Pinpoint the cell where the given text exists, returning its [X, Y] midpoint coordinate. 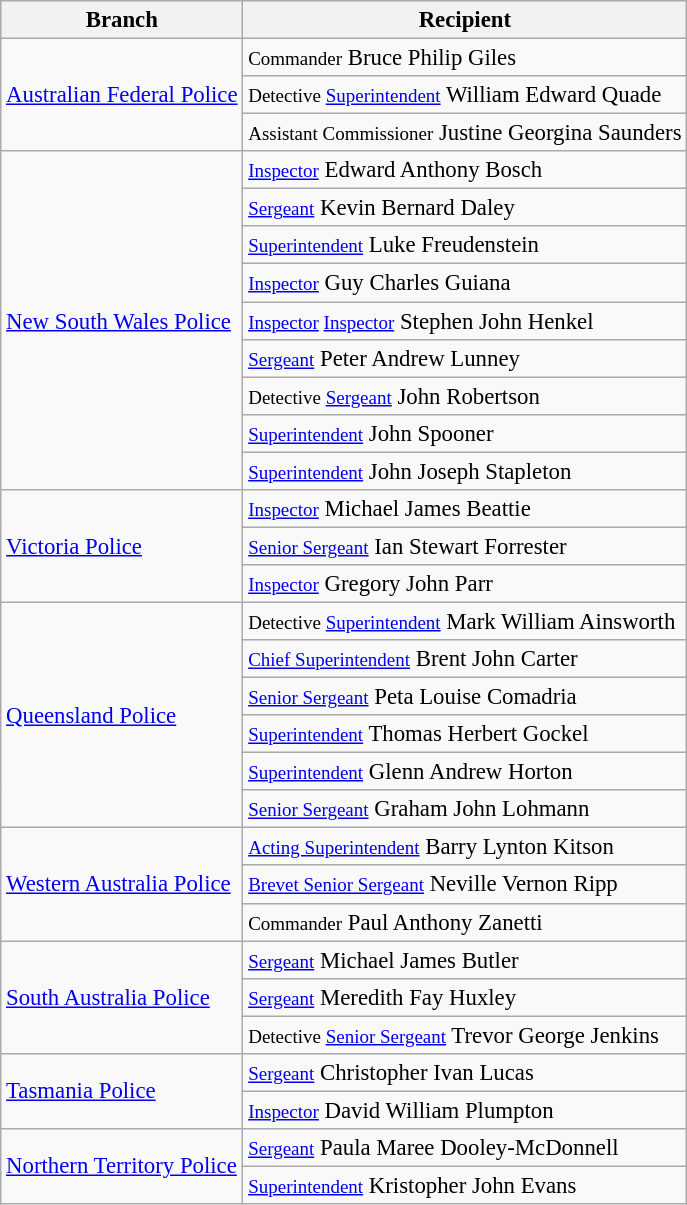
Sergeant Paula Maree Dooley-McDonnell [465, 1148]
Sergeant Christopher Ivan Lucas [465, 1073]
Superintendent Luke Freudenstein [465, 245]
Recipient [465, 20]
Commander Paul Anthony Zanetti [465, 922]
Chief Superintendent Brent John Carter [465, 659]
Tasmania Police [122, 1092]
Superintendent Thomas Herbert Gockel [465, 734]
Victoria Police [122, 546]
New South Wales Police [122, 320]
Western Australia Police [122, 884]
Sergeant Meredith Fay Huxley [465, 997]
Commander Bruce Philip Giles [465, 58]
South Australia Police [122, 998]
Brevet Senior Sergeant Neville Vernon Ripp [465, 885]
Senior Sergeant Ian Stewart Forrester [465, 546]
Inspector Edward Anthony Bosch [465, 170]
Inspector Michael James Beattie [465, 509]
Superintendent Kristopher John Evans [465, 1185]
Assistant Commissioner Justine Georgina Saunders [465, 133]
Australian Federal Police [122, 96]
Acting Superintendent Barry Lynton Kitson [465, 847]
Queensland Police [122, 715]
Detective Superintendent Mark William Ainsworth [465, 621]
Superintendent John Joseph Stapleton [465, 471]
Inspector Inspector Stephen John Henkel [465, 321]
Superintendent John Spooner [465, 433]
Detective Sergeant John Robertson [465, 396]
Detective Superintendent William Edward Quade [465, 95]
Inspector Guy Charles Guiana [465, 283]
Inspector Gregory John Parr [465, 584]
Sergeant Michael James Butler [465, 960]
Sergeant Kevin Bernard Daley [465, 208]
Senior Sergeant Graham John Lohmann [465, 809]
Branch [122, 20]
Sergeant Peter Andrew Lunney [465, 358]
Inspector David William Plumpton [465, 1110]
Superintendent Glenn Andrew Horton [465, 772]
Northern Territory Police [122, 1166]
Detective Senior Sergeant Trevor George Jenkins [465, 1035]
Senior Sergeant Peta Louise Comadria [465, 697]
